Determine the [X, Y] coordinate at the center of the cell enclosing the given text.  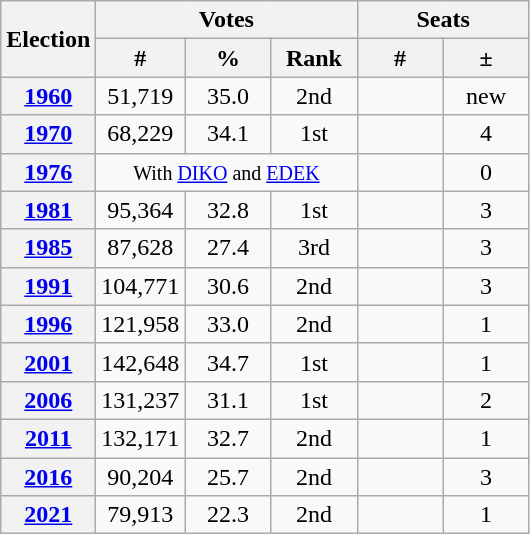
Seats [443, 20]
35.0 [228, 96]
0 [486, 172]
22.3 [228, 515]
90,204 [140, 477]
new [486, 96]
1991 [48, 286]
34.7 [228, 362]
4 [486, 134]
Election [48, 39]
51,719 [140, 96]
131,237 [140, 400]
1970 [48, 134]
30.6 [228, 286]
34.1 [228, 134]
2 [486, 400]
32.7 [228, 438]
3rd [314, 248]
32.8 [228, 210]
142,648 [140, 362]
132,171 [140, 438]
1981 [48, 210]
2011 [48, 438]
2006 [48, 400]
Rank [314, 58]
% [228, 58]
Votes [226, 20]
1996 [48, 324]
2016 [48, 477]
121,958 [140, 324]
2021 [48, 515]
1976 [48, 172]
79,913 [140, 515]
87,628 [140, 248]
With DIKO and EDEK [226, 172]
33.0 [228, 324]
± [486, 58]
27.4 [228, 248]
104,771 [140, 286]
25.7 [228, 477]
95,364 [140, 210]
31.1 [228, 400]
1960 [48, 96]
68,229 [140, 134]
1985 [48, 248]
2001 [48, 362]
